Output the [x, y] coordinate of the center of the cell containing the given text.  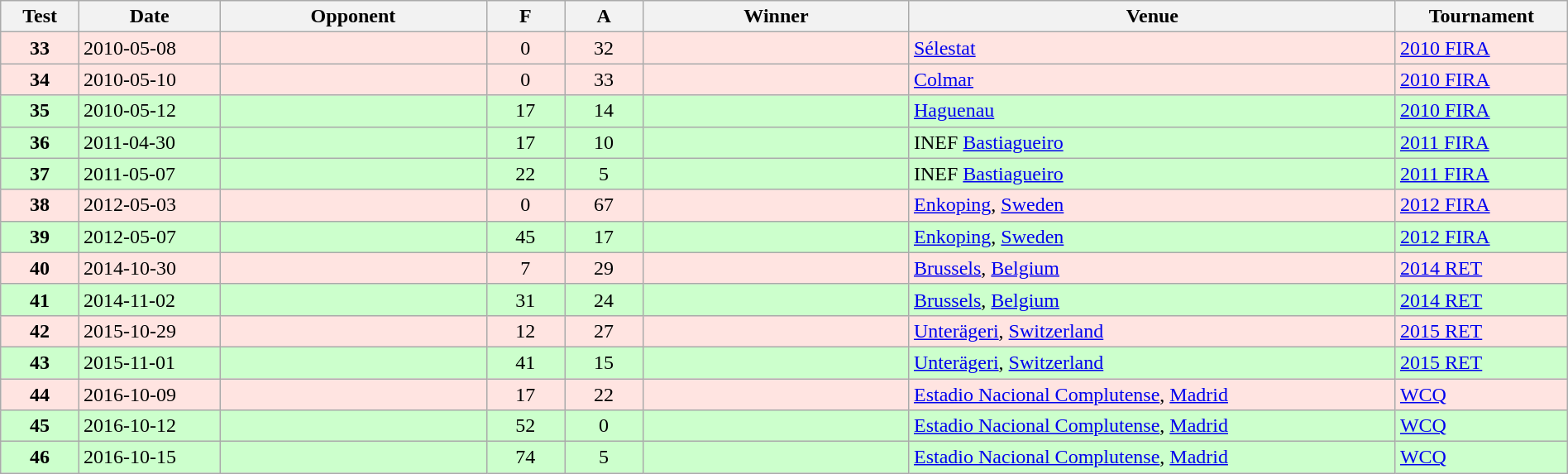
24 [604, 299]
67 [604, 205]
12 [526, 331]
Opponent [353, 17]
2010-05-12 [149, 111]
10 [604, 142]
2010-05-08 [149, 48]
Tournament [1481, 17]
31 [526, 299]
2016-10-15 [149, 457]
7 [526, 268]
Haguenau [1152, 111]
43 [40, 362]
2016-10-12 [149, 426]
27 [604, 331]
Test [40, 17]
2015-10-29 [149, 331]
14 [604, 111]
44 [40, 395]
2014-11-02 [149, 299]
37 [40, 174]
42 [40, 331]
Colmar [1152, 79]
2011-05-07 [149, 174]
2016-10-09 [149, 395]
46 [40, 457]
74 [526, 457]
2012-05-03 [149, 205]
52 [526, 426]
F [526, 17]
2011-04-30 [149, 142]
40 [40, 268]
2010-05-10 [149, 79]
Venue [1152, 17]
32 [604, 48]
29 [604, 268]
15 [604, 362]
2014-10-30 [149, 268]
Date [149, 17]
36 [40, 142]
35 [40, 111]
39 [40, 237]
A [604, 17]
38 [40, 205]
2012-05-07 [149, 237]
34 [40, 79]
2015-11-01 [149, 362]
Sélestat [1152, 48]
Winner [776, 17]
